Pinpoint the cell where the given text exists, returning its [x, y] midpoint coordinate. 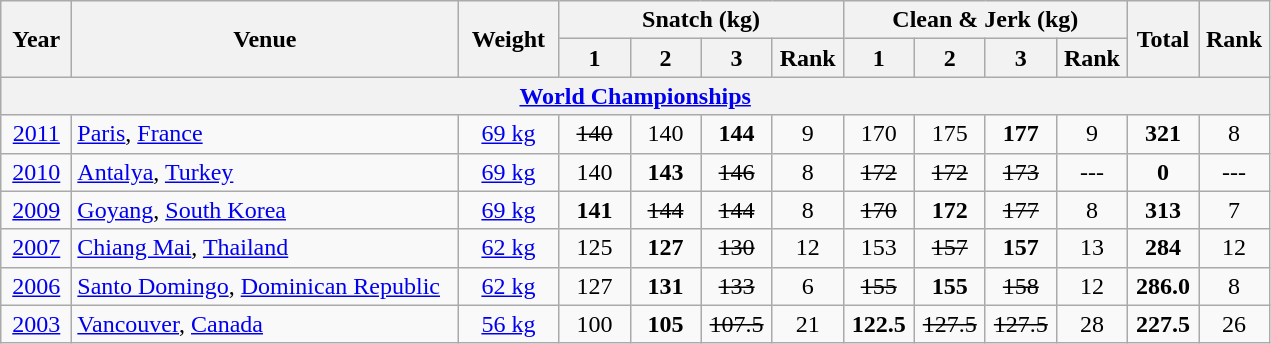
100 [594, 324]
2010 [36, 172]
133 [736, 286]
26 [1234, 324]
227.5 [1162, 324]
175 [950, 134]
0 [1162, 172]
125 [594, 248]
122.5 [878, 324]
143 [666, 172]
Vancouver, Canada [265, 324]
21 [808, 324]
Santo Domingo, Dominican Republic [265, 286]
Weight [508, 39]
Total [1162, 39]
284 [1162, 248]
2003 [36, 324]
107.5 [736, 324]
Clean & Jerk (kg) [985, 20]
Year [36, 39]
2006 [36, 286]
153 [878, 248]
Chiang Mai, Thailand [265, 248]
7 [1234, 210]
Snatch (kg) [701, 20]
World Championships [636, 96]
Venue [265, 39]
28 [1092, 324]
130 [736, 248]
141 [594, 210]
2007 [36, 248]
2011 [36, 134]
13 [1092, 248]
56 kg [508, 324]
313 [1162, 210]
105 [666, 324]
146 [736, 172]
Goyang, South Korea [265, 210]
158 [1020, 286]
6 [808, 286]
173 [1020, 172]
321 [1162, 134]
286.0 [1162, 286]
Antalya, Turkey [265, 172]
Paris, France [265, 134]
131 [666, 286]
2009 [36, 210]
